Capture the cell that displays the provided text and extract its [X, Y] central coordinate. 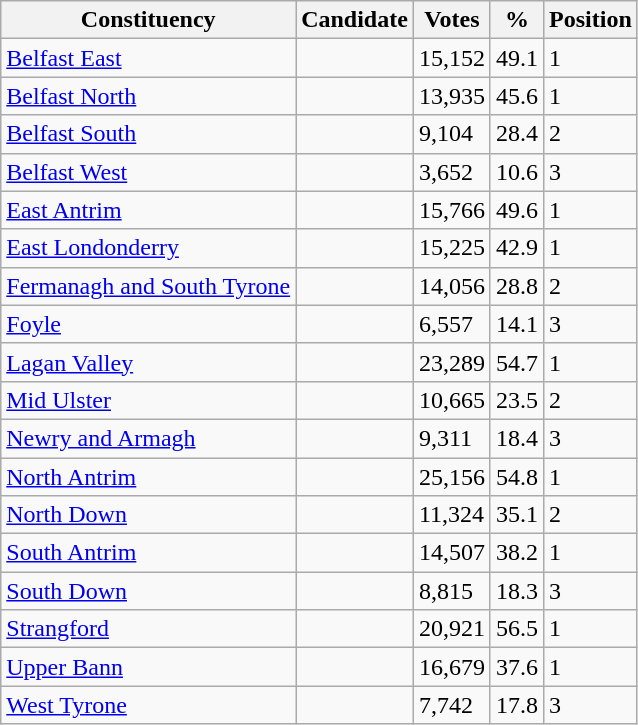
11,324 [452, 515]
Candidate [355, 20]
Newry and Armagh [148, 438]
49.1 [516, 58]
6,557 [452, 324]
East Antrim [148, 210]
Position [591, 20]
Votes [452, 20]
23.5 [516, 400]
15,152 [452, 58]
9,311 [452, 438]
38.2 [516, 553]
West Tyrone [148, 705]
Constituency [148, 20]
18.3 [516, 591]
15,225 [452, 248]
45.6 [516, 96]
54.8 [516, 477]
Foyle [148, 324]
16,679 [452, 667]
East Londonderry [148, 248]
15,766 [452, 210]
8,815 [452, 591]
14,507 [452, 553]
Upper Bann [148, 667]
10.6 [516, 172]
Belfast South [148, 134]
20,921 [452, 629]
37.6 [516, 667]
25,156 [452, 477]
10,665 [452, 400]
Fermanagh and South Tyrone [148, 286]
56.5 [516, 629]
South Down [148, 591]
28.8 [516, 286]
Mid Ulster [148, 400]
28.4 [516, 134]
Belfast West [148, 172]
Belfast East [148, 58]
49.6 [516, 210]
13,935 [452, 96]
42.9 [516, 248]
14.1 [516, 324]
35.1 [516, 515]
14,056 [452, 286]
3,652 [452, 172]
Lagan Valley [148, 362]
54.7 [516, 362]
South Antrim [148, 553]
9,104 [452, 134]
North Down [148, 515]
18.4 [516, 438]
Strangford [148, 629]
7,742 [452, 705]
23,289 [452, 362]
North Antrim [148, 477]
Belfast North [148, 96]
% [516, 20]
17.8 [516, 705]
